Find where the given text appears and provide that cell's center as [x, y] coordinate. 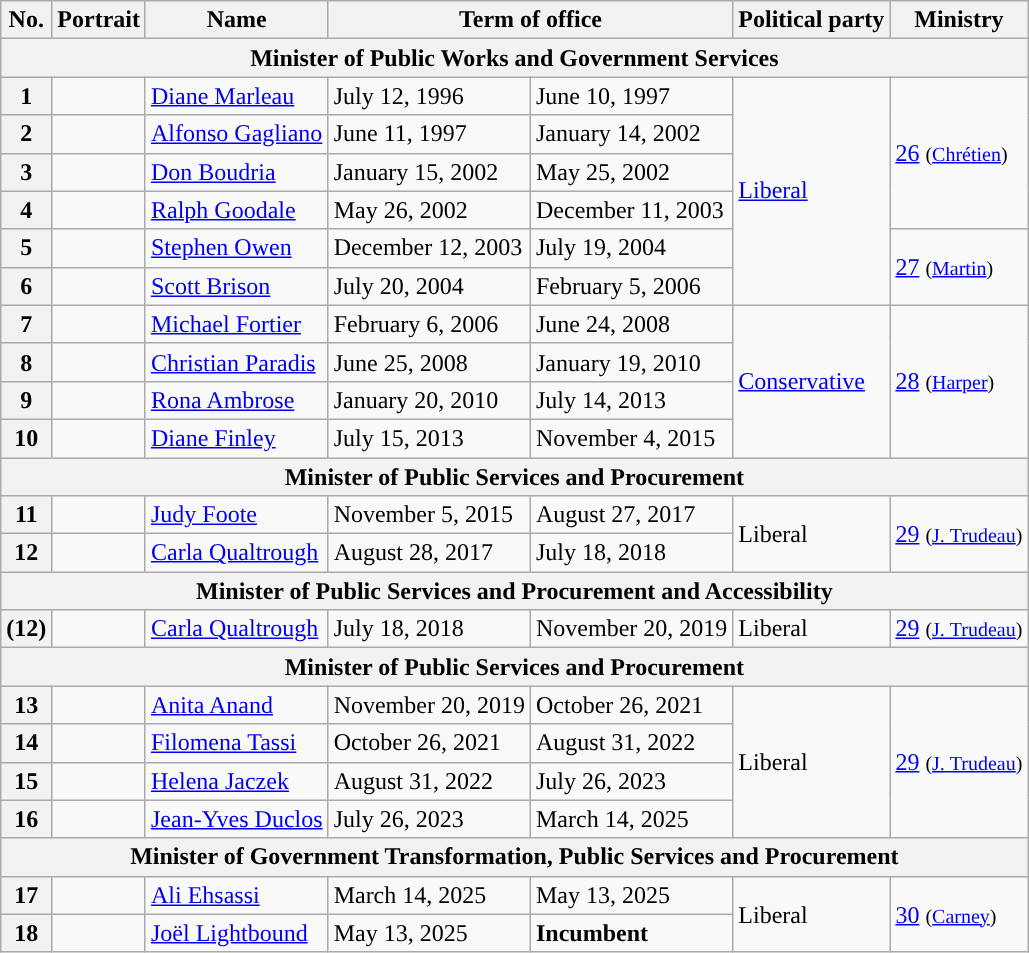
28 (Harper) [959, 381]
Joël Lightbound [236, 933]
18 [26, 933]
December 11, 2003 [631, 210]
Christian Paradis [236, 362]
17 [26, 895]
14 [26, 743]
Conservative [812, 381]
Michael Fortier [236, 324]
August 28, 2017 [429, 553]
Helena Jaczek [236, 781]
3 [26, 172]
June 10, 1997 [631, 96]
August 27, 2017 [631, 515]
December 12, 2003 [429, 248]
10 [26, 438]
May 25, 2002 [631, 172]
16 [26, 819]
January 14, 2002 [631, 134]
January 19, 2010 [631, 362]
Stephen Owen [236, 248]
November 5, 2015 [429, 515]
February 5, 2006 [631, 286]
8 [26, 362]
30 (Carney) [959, 914]
May 26, 2002 [429, 210]
13 [26, 705]
Jean-Yves Duclos [236, 819]
Incumbent [631, 933]
July 19, 2004 [631, 248]
7 [26, 324]
Ralph Goodale [236, 210]
June 11, 1997 [429, 134]
12 [26, 553]
6 [26, 286]
Term of office [530, 20]
June 25, 2008 [429, 362]
Name [236, 20]
February 6, 2006 [429, 324]
July 12, 1996 [429, 96]
1 [26, 96]
Scott Brison [236, 286]
5 [26, 248]
November 4, 2015 [631, 438]
Judy Foote [236, 515]
Ali Ehsassi [236, 895]
15 [26, 781]
July 14, 2013 [631, 400]
Minister of Public Services and Procurement and Accessibility [514, 591]
Don Boudria [236, 172]
27 (Martin) [959, 267]
No. [26, 20]
January 20, 2010 [429, 400]
Minister of Government Transformation, Public Services and Procurement [514, 857]
January 15, 2002 [429, 172]
9 [26, 400]
11 [26, 515]
July 15, 2013 [429, 438]
Rona Ambrose [236, 400]
(12) [26, 629]
Portrait [99, 20]
Anita Anand [236, 705]
Political party [812, 20]
June 24, 2008 [631, 324]
July 20, 2004 [429, 286]
2 [26, 134]
4 [26, 210]
26 (Chrétien) [959, 153]
Minister of Public Works and Government Services [514, 58]
Alfonso Gagliano [236, 134]
Ministry [959, 20]
Diane Marleau [236, 96]
Diane Finley [236, 438]
Filomena Tassi [236, 743]
